Detect which cell encompasses the target text, then output its (x, y) center coordinate. 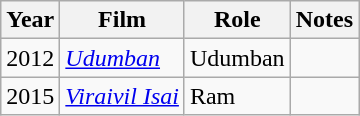
Ram (237, 96)
Film (122, 20)
2015 (30, 96)
Year (30, 20)
2012 (30, 58)
Viraivil Isai (122, 96)
Role (237, 20)
Notes (324, 20)
